Search for the cell housing the specified text and yield its [x, y] center coordinate. 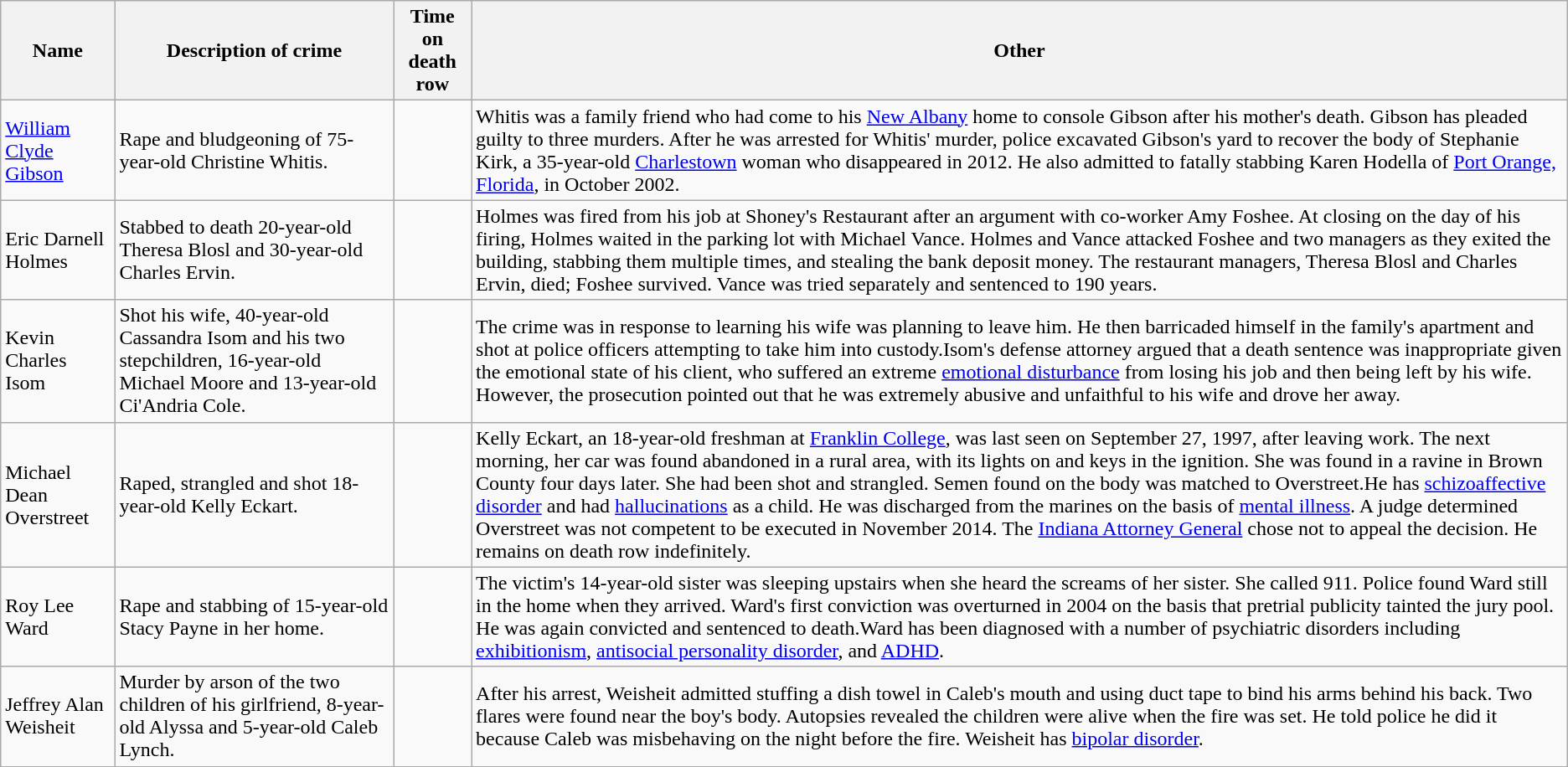
Other [1020, 50]
Rape and stabbing of 15-year-old Stacy Payne in her home. [255, 616]
Eric Darnell Holmes [58, 250]
Rape and bludgeoning of 75-year-old Christine Whitis. [255, 151]
Roy Lee Ward [58, 616]
William Clyde Gibson [58, 151]
Description of crime [255, 50]
Michael Dean Overstreet [58, 494]
Murder by arson of the two children of his girlfriend, 8-year-old Alyssa and 5-year-old Caleb Lynch. [255, 717]
Jeffrey Alan Weisheit [58, 717]
Stabbed to death 20-year-old Theresa Blosl and 30-year-old Charles Ervin. [255, 250]
Kevin Charles Isom [58, 361]
Name [58, 50]
Time on death row [432, 50]
Shot his wife, 40-year-old Cassandra Isom and his two stepchildren, 16-year-old Michael Moore and 13-year-old Ci'Andria Cole. [255, 361]
Raped, strangled and shot 18-year-old Kelly Eckart. [255, 494]
